Return (X, Y) of the center of cell containing provided text 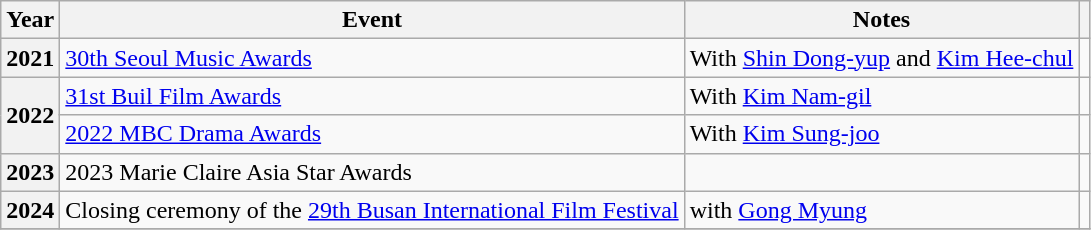
Closing ceremony of the 29th Busan International Film Festival (372, 210)
2024 (30, 210)
Year (30, 20)
31st Buil Film Awards (372, 96)
With Kim Nam-gil (882, 96)
with Gong Myung (882, 210)
With Kim Sung-joo (882, 134)
2022 (30, 115)
With Shin Dong-yup and Kim Hee-chul (882, 58)
2022 MBC Drama Awards (372, 134)
Notes (882, 20)
2021 (30, 58)
2023 Marie Claire Asia Star Awards (372, 172)
30th Seoul Music Awards (372, 58)
2023 (30, 172)
Event (372, 20)
